Search for the cell housing the specified text and yield its [x, y] center coordinate. 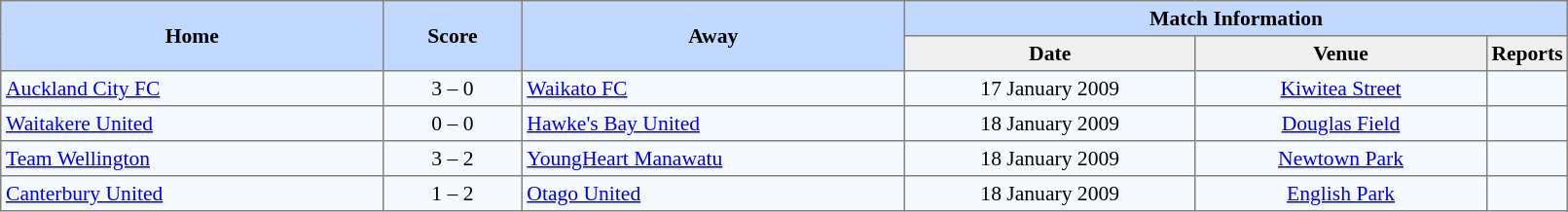
Newtown Park [1341, 159]
Date [1049, 53]
English Park [1341, 194]
3 – 2 [453, 159]
3 – 0 [453, 88]
YoungHeart Manawatu [712, 159]
Score [453, 36]
Hawke's Bay United [712, 124]
Canterbury United [193, 194]
Auckland City FC [193, 88]
0 – 0 [453, 124]
Reports [1527, 53]
Venue [1341, 53]
Douglas Field [1341, 124]
1 – 2 [453, 194]
Waikato FC [712, 88]
Home [193, 36]
Match Information [1236, 18]
Team Wellington [193, 159]
Kiwitea Street [1341, 88]
17 January 2009 [1049, 88]
Otago United [712, 194]
Away [712, 36]
Waitakere United [193, 124]
